Capture the cell that displays the provided text and extract its [X, Y] central coordinate. 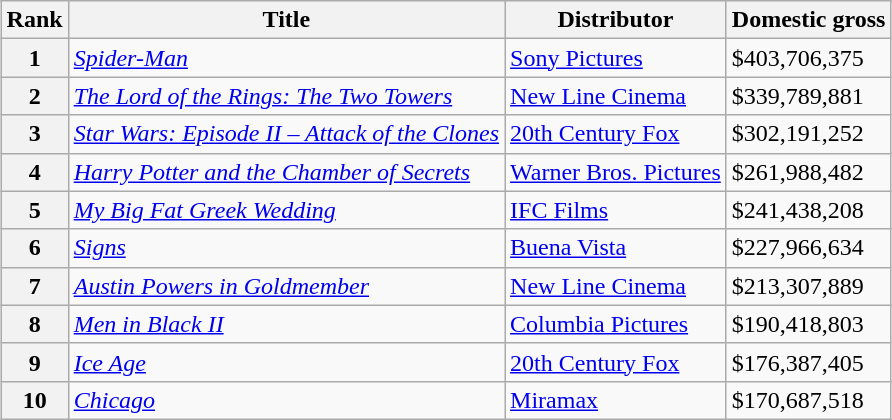
$241,438,208 [808, 210]
1 [34, 58]
Miramax [616, 400]
$261,988,482 [808, 172]
Star Wars: Episode II – Attack of the Clones [286, 134]
7 [34, 286]
Distributor [616, 20]
Ice Age [286, 362]
9 [34, 362]
IFC Films [616, 210]
10 [34, 400]
5 [34, 210]
$190,418,803 [808, 324]
$213,307,889 [808, 286]
$227,966,634 [808, 248]
$302,191,252 [808, 134]
Buena Vista [616, 248]
Warner Bros. Pictures [616, 172]
2 [34, 96]
4 [34, 172]
Chicago [286, 400]
Harry Potter and the Chamber of Secrets [286, 172]
The Lord of the Rings: The Two Towers [286, 96]
Austin Powers in Goldmember [286, 286]
Spider-Man [286, 58]
8 [34, 324]
Rank [34, 20]
$339,789,881 [808, 96]
Signs [286, 248]
$176,387,405 [808, 362]
Men in Black II [286, 324]
Domestic gross [808, 20]
$170,687,518 [808, 400]
My Big Fat Greek Wedding [286, 210]
Title [286, 20]
Columbia Pictures [616, 324]
$403,706,375 [808, 58]
3 [34, 134]
Sony Pictures [616, 58]
6 [34, 248]
